Output the [x, y] coordinate of the center of the cell containing the given text.  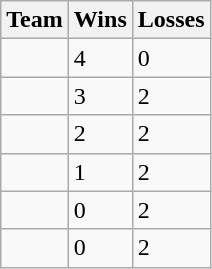
3 [100, 96]
Team [35, 20]
1 [100, 172]
Wins [100, 20]
4 [100, 58]
Losses [171, 20]
